Output the [X, Y] coordinate of the center of the cell containing the given text.  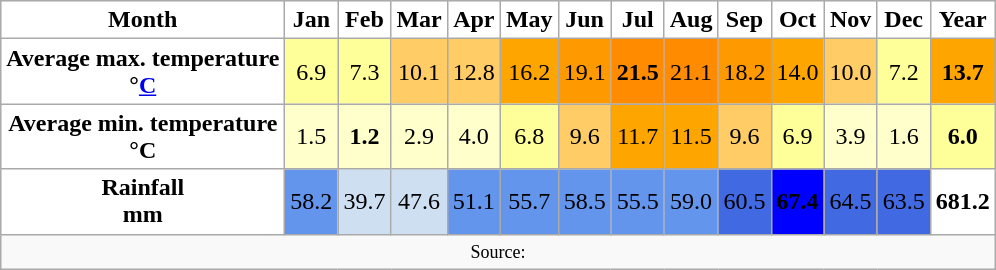
Source: [498, 252]
Average min. temperature°C [143, 136]
58.2 [312, 202]
May [529, 20]
19.1 [584, 72]
55.5 [638, 202]
Jan [312, 20]
6.0 [962, 136]
64.5 [850, 202]
21.1 [691, 72]
1.5 [312, 136]
13.7 [962, 72]
Mar [419, 20]
Apr [474, 20]
Month [143, 20]
3.9 [850, 136]
12.8 [474, 72]
Aug [691, 20]
58.5 [584, 202]
11.5 [691, 136]
1.2 [364, 136]
Oct [798, 20]
21.5 [638, 72]
Dec [904, 20]
Rainfallmm [143, 202]
Average max. temperature°C [143, 72]
Jun [584, 20]
1.6 [904, 136]
Nov [850, 20]
Feb [364, 20]
10.0 [850, 72]
51.1 [474, 202]
7.3 [364, 72]
39.7 [364, 202]
2.9 [419, 136]
7.2 [904, 72]
4.0 [474, 136]
11.7 [638, 136]
18.2 [744, 72]
67.4 [798, 202]
55.7 [529, 202]
Jul [638, 20]
60.5 [744, 202]
14.0 [798, 72]
16.2 [529, 72]
6.8 [529, 136]
10.1 [419, 72]
Sep [744, 20]
59.0 [691, 202]
Year [962, 20]
681.2 [962, 202]
63.5 [904, 202]
47.6 [419, 202]
